Search for the cell housing the specified text and yield its (x, y) center coordinate. 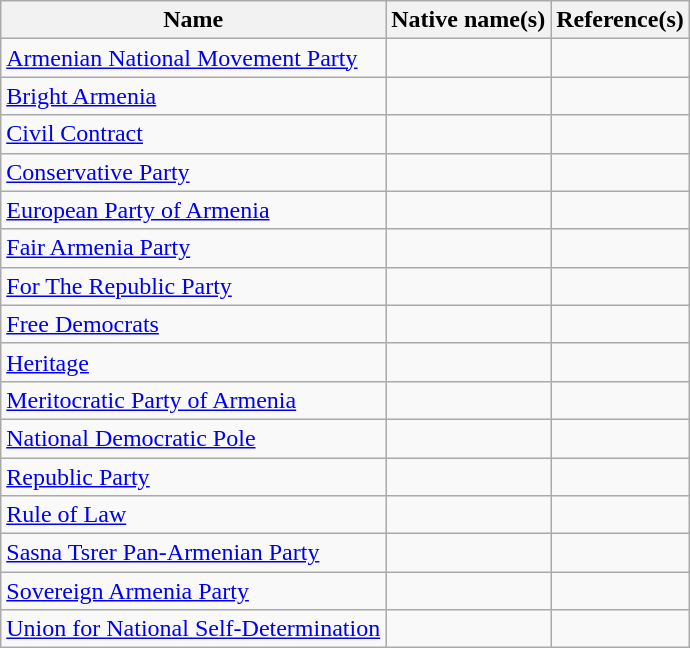
Fair Armenia Party (194, 248)
Sasna Tsrer Pan-Armenian Party (194, 553)
Free Democrats (194, 324)
Civil Contract (194, 134)
Name (194, 20)
Heritage (194, 362)
Meritocratic Party of Armenia (194, 400)
Bright Armenia (194, 96)
European Party of Armenia (194, 210)
Republic Party (194, 477)
Sovereign Armenia Party (194, 591)
For The Republic Party (194, 286)
Reference(s) (620, 20)
Conservative Party (194, 172)
Rule of Law (194, 515)
Union for National Self-Determination (194, 629)
Armenian National Movement Party (194, 58)
Native name(s) (468, 20)
National Democratic Pole (194, 438)
